Provide the [x, y] coordinate of the cell's center where the given text is located.  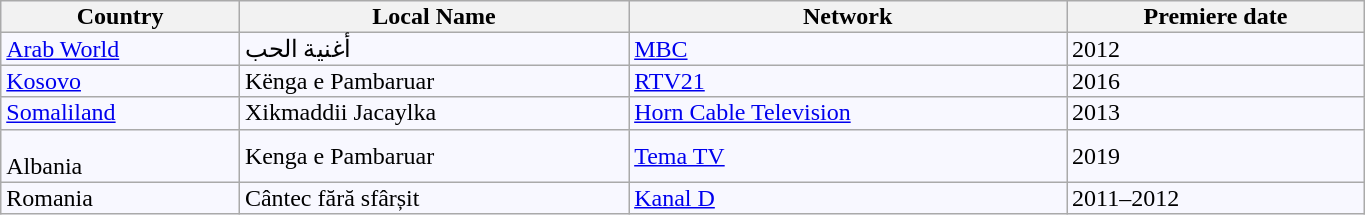
Kenga e Pambaruar [434, 156]
Local Name [434, 17]
Arab World [120, 49]
Kanal D [848, 198]
2011–2012 [1216, 198]
2016 [1216, 81]
أغنية الحب [434, 49]
Kënga e Pambaruar [434, 81]
Country [120, 17]
Horn Cable Television [848, 113]
Romania [120, 198]
Premiere date [1216, 17]
Somaliland [120, 113]
MBC [848, 49]
Tema TV [848, 156]
2012 [1216, 49]
2013 [1216, 113]
Kosovo [120, 81]
Xikmaddii Jacaylka [434, 113]
Cântec fără sfârșit [434, 198]
2019 [1216, 156]
Network [848, 17]
Albania [120, 156]
RTV21 [848, 81]
